Search for the cell housing the specified text and yield its [x, y] center coordinate. 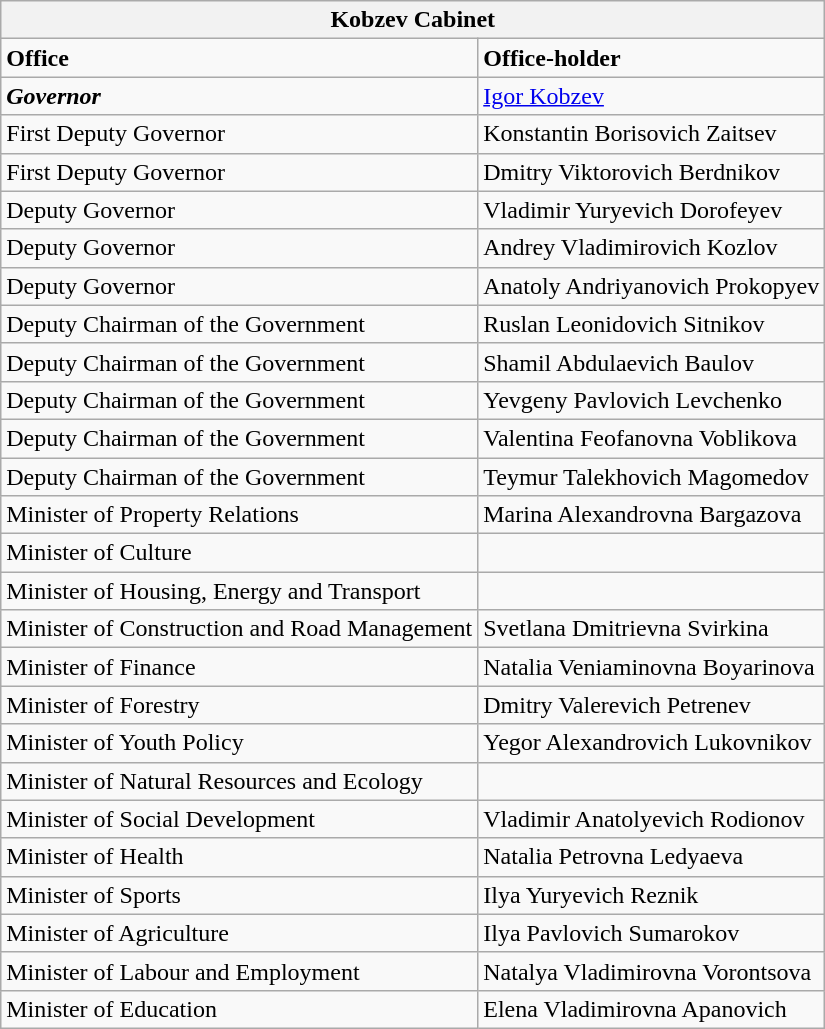
Natalia Petrovna Ledyaeva [652, 857]
Svetlana Dmitrievna Svirkina [652, 629]
Minister of Finance [240, 667]
Minister of Housing, Energy and Transport [240, 591]
Dmitry Valerevich Petrenev [652, 705]
Minister of Construction and Road Management [240, 629]
Natalya Vladimirovna Vorontsova [652, 971]
Minister of Property Relations [240, 515]
Minister of Labour and Employment [240, 971]
Minister of Social Development [240, 819]
Yevgeny Pavlovich Levchenko [652, 400]
Vladimir Yuryevich Dorofeyev [652, 210]
Governor [240, 96]
Yegor Alexandrovich Lukovnikov [652, 743]
Minister of Education [240, 1009]
Valentina Feofanovna Voblikova [652, 438]
Teymur Talekhovich Magomedov [652, 477]
Minister of Health [240, 857]
Konstantin Borisovich Zaitsev [652, 134]
Anatoly Andriyanovich Prokopyev [652, 286]
Natalia Veniaminovna Boyarinova [652, 667]
Ilya Pavlovich Sumarokov [652, 933]
Marina Alexandrovna Bargazova [652, 515]
Kobzev Cabinet [413, 20]
Office-holder [652, 58]
Andrey Vladimirovich Kozlov [652, 248]
Dmitry Viktorovich Berdnikov [652, 172]
Igor Kobzev [652, 96]
Minister of Agriculture [240, 933]
Shamil Abdulaevich Baulov [652, 362]
Minister of Sports [240, 895]
Minister of Forestry [240, 705]
Minister of Natural Resources and Ecology [240, 781]
Ilya Yuryevich Reznik [652, 895]
Ruslan Leonidovich Sitnikov [652, 324]
Elena Vladimirovna Apanovich [652, 1009]
Minister of Youth Policy [240, 743]
Minister of Culture [240, 553]
Office [240, 58]
Vladimir Anatolyevich Rodionov [652, 819]
